Pinpoint the cell where the given text exists, returning its [x, y] midpoint coordinate. 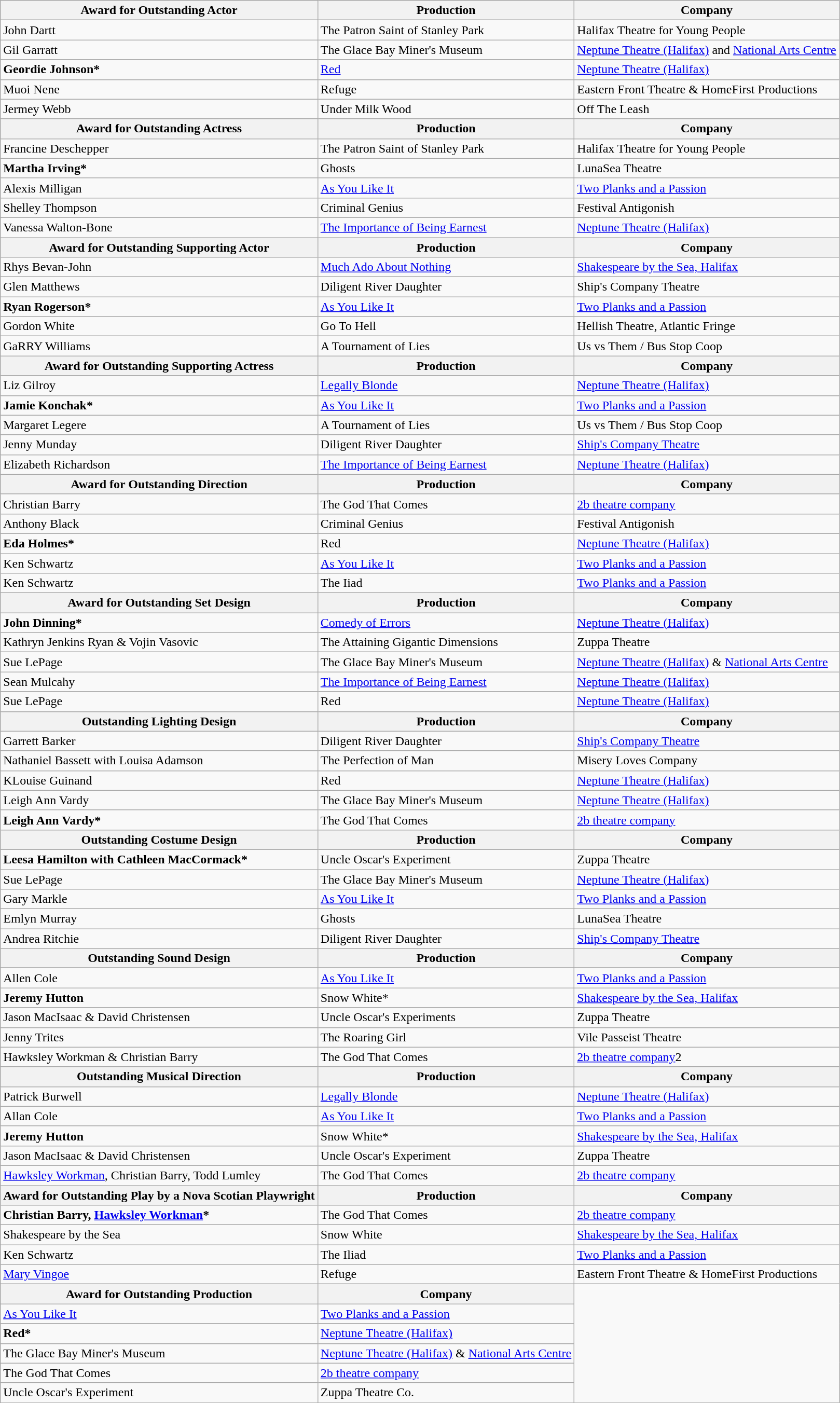
Leesa Hamilton with Cathleen MacCormack* [159, 859]
Vanessa Walton-Bone [159, 227]
Neptune Theatre (Halifax) and National Arts Centre [707, 50]
Jenny Munday [159, 445]
Allen Cole [159, 978]
Under Milk Wood [446, 109]
The Iiad [446, 583]
Award for Outstanding Supporting Actor [159, 247]
Award for Outstanding Play by a Nova Scotian Playwright [159, 1195]
Much Ado About Nothing [446, 267]
Muoi Nene [159, 89]
Francine Deschepper [159, 148]
Comedy of Errors [446, 623]
Patrick Burwell [159, 1096]
John Dinning* [159, 623]
2b theatre company2 [707, 1057]
Outstanding Sound Design [159, 958]
Shelley Thompson [159, 208]
Gary Markle [159, 899]
The Attaining Gigantic Dimensions [446, 642]
Snow White [446, 1235]
Misery Loves Company [707, 761]
Mary Vingoe [159, 1274]
Christian Barry [159, 504]
Rhys Bevan-John [159, 267]
Hawksley Workman, Christian Barry, Todd Lumley [159, 1175]
Award for Outstanding Actor [159, 10]
Jenny Trites [159, 1037]
Uncle Oscar's Experiments [446, 1017]
Jermey Webb [159, 109]
Nathaniel Bassett with Louisa Adamson [159, 761]
Outstanding Costume Design [159, 840]
Sean Mulcahy [159, 682]
GaRRY Williams [159, 346]
Christian Barry, Hawksley Workman* [159, 1215]
Alexis Milligan [159, 188]
Shakespeare by the Sea [159, 1235]
Award for Outstanding Actress [159, 129]
Leigh Ann Vardy* [159, 820]
Kathryn Jenkins Ryan & Vojin Vasovic [159, 642]
Hawksley Workman & Christian Barry [159, 1057]
Geordie Johnson* [159, 70]
Go To Hell [446, 326]
Allan Cole [159, 1116]
Gil Garratt [159, 50]
Emlyn Murray [159, 919]
Elizabeth Richardson [159, 464]
Andrea Ritchie [159, 939]
Outstanding Musical Direction [159, 1077]
The Iliad [446, 1255]
John Dartt [159, 30]
Award for Outstanding Set Design [159, 603]
Leigh Ann Vardy [159, 800]
The Roaring Girl [446, 1037]
Ryan Rogerson* [159, 307]
Zuppa Theatre Co. [446, 1393]
Award for Outstanding Supporting Actress [159, 366]
Off The Leash [707, 109]
Liz Gilroy [159, 386]
Anthony Black [159, 524]
Eda Holmes* [159, 543]
Award for Outstanding Direction [159, 484]
KLouise Guinand [159, 780]
Red* [159, 1333]
Gordon White [159, 326]
Martha Irving* [159, 168]
Award for Outstanding Production [159, 1294]
Jamie Konchak* [159, 405]
Glen Matthews [159, 287]
Margaret Legere [159, 425]
Garrett Barker [159, 741]
Hellish Theatre, Atlantic Fringe [707, 326]
The Perfection of Man [446, 761]
Vile Passeist Theatre [707, 1037]
Outstanding Lighting Design [159, 721]
